Detect which cell encompasses the target text, then output its [x, y] center coordinate. 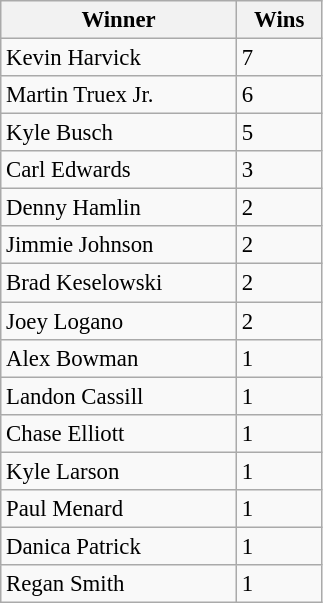
5 [279, 133]
Winner [119, 20]
Landon Cassill [119, 396]
Chase Elliott [119, 433]
Danica Patrick [119, 546]
7 [279, 58]
Jimmie Johnson [119, 245]
Denny Hamlin [119, 208]
Kyle Busch [119, 133]
Kevin Harvick [119, 58]
Brad Keselowski [119, 283]
6 [279, 95]
3 [279, 170]
Paul Menard [119, 509]
Wins [279, 20]
Joey Logano [119, 321]
Regan Smith [119, 584]
Kyle Larson [119, 471]
Alex Bowman [119, 358]
Martin Truex Jr. [119, 95]
Carl Edwards [119, 170]
